Detect which cell encompasses the target text, then output its [x, y] center coordinate. 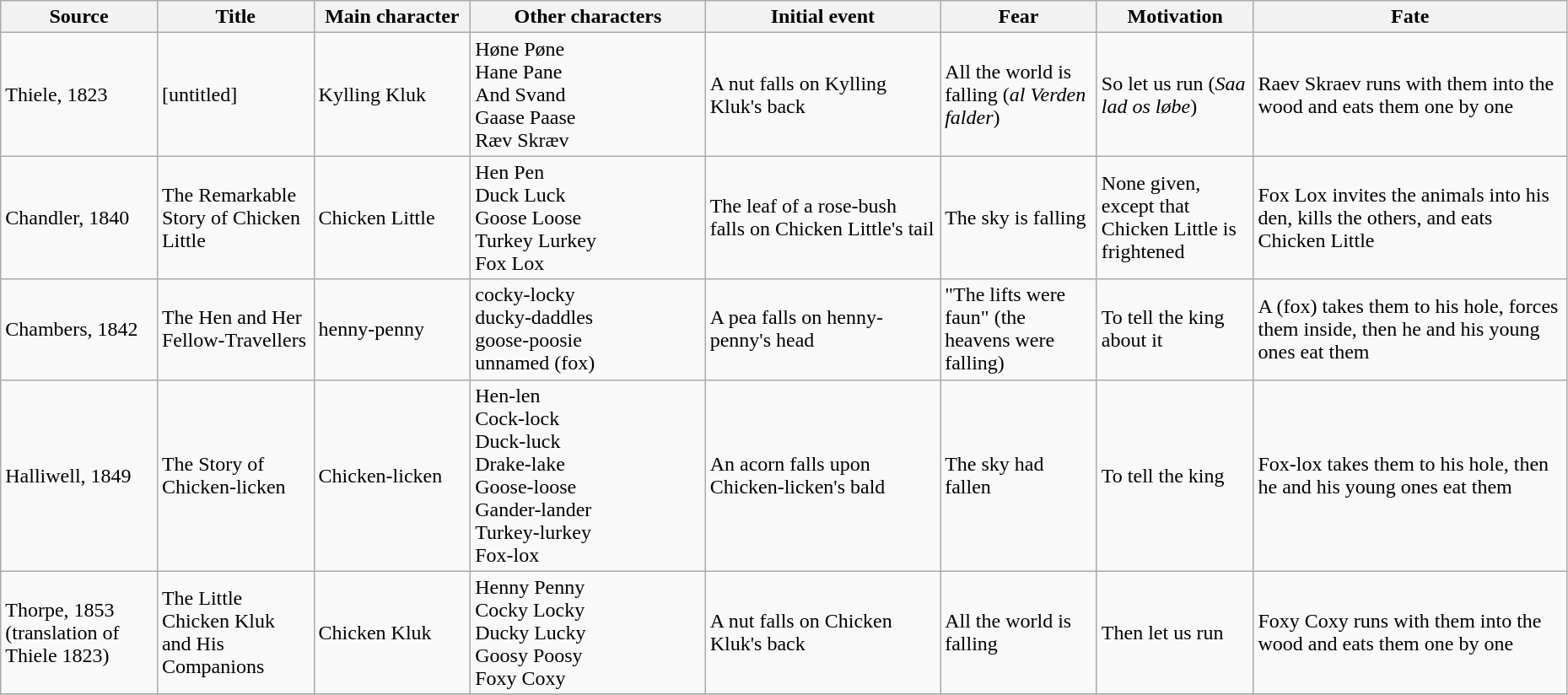
The Hen and Her Fellow-Travellers [235, 329]
Title [235, 17]
An acorn falls upon Chicken-licken's bald [822, 476]
henny-penny [392, 329]
Chandler, 1840 [79, 218]
To tell the king [1175, 476]
A nut falls on Kylling Kluk's back [822, 94]
Hen-len Cock-lockDuck-luckDrake-lakeGoose-loose Gander-landerTurkey-lurkeyFox-lox [588, 476]
Fear [1019, 17]
cocky-lockyducky-daddlesgoose-poosieunnamed (fox) [588, 329]
The sky had fallen [1019, 476]
Chicken Kluk [392, 633]
So let us run (Saa lad os løbe) [1175, 94]
Motivation [1175, 17]
Raev Skraev runs with them into the wood and eats them one by one [1410, 94]
All the world is falling (al Verden falder) [1019, 94]
Fate [1410, 17]
Henny Penny Cocky LockyDucky LuckyGoosy Poosy Foxy Coxy [588, 633]
Fox Lox invites the animals into his den, kills the others, and eats Chicken Little [1410, 218]
The Little Chicken Kluk and His Companions [235, 633]
Main character [392, 17]
Kylling Kluk [392, 94]
Initial event [822, 17]
Halliwell, 1849 [79, 476]
Source [79, 17]
Høne Pøne Hane PaneAnd SvandGaase PaaseRæv Skræv [588, 94]
Chicken-licken [392, 476]
Foxy Coxy runs with them into the wood and eats them one by one [1410, 633]
"The lifts were faun" (the heavens were falling) [1019, 329]
Then let us run [1175, 633]
The sky is falling [1019, 218]
None given, except that Chicken Little is frightened [1175, 218]
[untitled] [235, 94]
The Remarkable Story of Chicken Little [235, 218]
A nut falls on Chicken Kluk's back [822, 633]
Thorpe, 1853 (translation of Thiele 1823) [79, 633]
A (fox) takes them to his hole, forces them inside, then he and his young ones eat them [1410, 329]
Hen PenDuck LuckGoose LooseTurkey LurkeyFox Lox [588, 218]
Chambers, 1842 [79, 329]
The leaf of a rose-bush falls on Chicken Little's tail [822, 218]
The Story of Chicken-licken [235, 476]
Fox-lox takes them to his hole, then he and his young ones eat them [1410, 476]
Chicken Little [392, 218]
Thiele, 1823 [79, 94]
To tell the king about it [1175, 329]
All the world is falling [1019, 633]
Other characters [588, 17]
A pea falls on henny-penny's head [822, 329]
